Pinpoint the cell where the given text exists, returning its [x, y] midpoint coordinate. 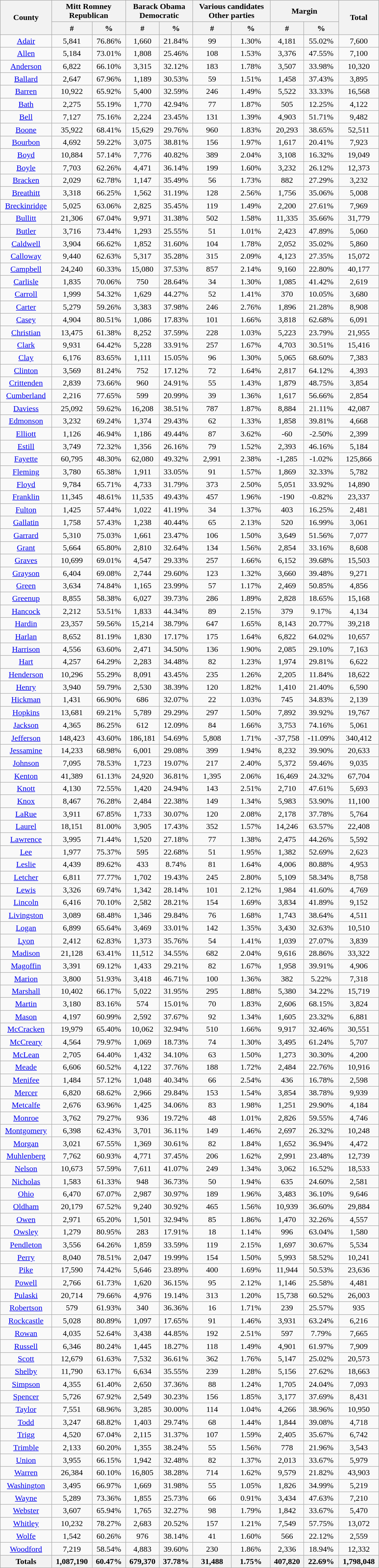
7,383 [359, 358]
65.38% [109, 472]
85 [212, 1219]
566 [287, 1536]
75.16% [109, 117]
66.25% [109, 193]
1,723 [143, 763]
37.45% [176, 1156]
46.94% [109, 434]
Menifee [26, 1080]
6,091 [359, 320]
-2.50% [321, 434]
3,607 [72, 1511]
31,779 [359, 218]
6,027 [143, 599]
1.82% [251, 687]
23.48% [321, 1156]
520 [287, 522]
27.35% [321, 256]
4,266 [287, 1410]
778 [287, 1447]
47.55% [321, 54]
67.55% [109, 1143]
2,013 [287, 1460]
86.25% [109, 725]
2,705 [72, 1055]
17.65% [176, 1321]
2.09% [251, 256]
1,852 [143, 244]
Hancock [26, 611]
21,128 [72, 953]
1,273 [287, 1055]
20,633 [359, 750]
389 [212, 155]
143 [212, 789]
67,704 [359, 776]
7,549 [287, 1523]
2.38% [251, 459]
2.08% [251, 814]
Mitt RomneyRepublican [89, 11]
10,062 [143, 1029]
64.40% [109, 1055]
68.82% [109, 1422]
2,047 [143, 1257]
55.02% [321, 41]
Mason [26, 1017]
6,590 [359, 687]
5,147 [287, 1359]
73.36% [109, 1498]
Hart [26, 662]
Carlisle [26, 282]
5,372 [287, 763]
24.32% [321, 776]
23.99% [176, 586]
1,251 [287, 1105]
612 [143, 725]
29.10% [321, 649]
5,841 [72, 41]
18 [212, 1232]
29.08% [176, 750]
35.49% [176, 180]
37.43% [321, 79]
Margin [305, 11]
787 [212, 408]
1,147 [143, 180]
78.51% [109, 1257]
2,212 [72, 611]
Boyd [26, 155]
59.55% [321, 1118]
1,835 [72, 282]
2,839 [72, 383]
30.67% [321, 1245]
5,223 [287, 332]
5,028 [72, 1321]
24,920 [143, 776]
41,389 [72, 776]
4,130 [72, 789]
2,399 [359, 434]
1,974 [287, 662]
39.48% [321, 573]
5,522 [287, 92]
30.61% [176, 1143]
5,782 [359, 472]
Grayson [26, 573]
25.73% [176, 1498]
63.57% [321, 827]
59.62% [109, 408]
3,247 [72, 1422]
8,608 [359, 548]
3,180 [72, 1004]
38.14% [176, 1536]
16,469 [287, 776]
35.55% [176, 1371]
23,337 [359, 497]
2,810 [143, 548]
2,412 [72, 940]
1,580 [359, 1232]
Floyd [26, 484]
79.66% [109, 1295]
7,762 [72, 1156]
72 [212, 371]
7,093 [359, 1384]
597 [287, 1333]
403 [287, 510]
3,108 [287, 155]
5,808 [212, 738]
1,069 [143, 1042]
131 [212, 117]
13,475 [72, 332]
21.84% [176, 41]
60.33% [109, 269]
81.19% [109, 637]
996 [287, 1232]
4,481 [359, 1283]
Pulaski [26, 1295]
4,733 [143, 484]
Woodford [26, 1549]
8,143 [287, 624]
245 [212, 877]
5,592 [359, 839]
18,622 [359, 674]
24,240 [72, 269]
1,765 [143, 1511]
20,293 [287, 130]
3,905 [143, 827]
3,569 [72, 371]
1,669 [143, 1485]
Fulton [26, 510]
6,416 [72, 903]
49.43% [176, 497]
6,216 [359, 1321]
66.15% [109, 1460]
37.76% [176, 1067]
8,884 [287, 408]
Fleming [26, 472]
4,901 [287, 1346]
1.68% [251, 915]
1,562 [143, 193]
7,077 [359, 535]
8,232 [287, 750]
3,061 [359, 522]
5,022 [143, 991]
66.10% [109, 66]
2,598 [359, 1080]
6,001 [143, 750]
11,345 [72, 497]
510 [212, 1029]
Fayette [26, 459]
10,241 [359, 1257]
22.80% [321, 269]
16 [212, 1308]
Campbell [26, 269]
2,549 [143, 1397]
3,716 [72, 231]
48.75% [321, 383]
1,186 [143, 434]
68.98% [109, 750]
Shelby [26, 1371]
61.24% [321, 1042]
3,931 [287, 1321]
75.37% [109, 852]
2,216 [72, 396]
3,780 [72, 472]
4,746 [359, 1118]
175 [212, 637]
Oldham [26, 1207]
340,412 [359, 738]
286 [212, 599]
30.92% [176, 1207]
Total [359, 17]
73.66% [109, 383]
5,025 [72, 206]
Knox [26, 801]
2,471 [143, 649]
64.26% [109, 1245]
11,790 [72, 1371]
4,769 [359, 890]
-0.82% [321, 497]
35.06% [321, 193]
114 [212, 1410]
1.35% [251, 928]
Martin [26, 1004]
Anderson [26, 66]
83.65% [109, 358]
4,197 [72, 1017]
373 [212, 484]
1,458 [287, 79]
25,092 [72, 408]
68.60% [321, 358]
29.33% [176, 560]
40.82% [176, 155]
Garrard [26, 535]
3,075 [143, 142]
4,123 [287, 256]
206 [212, 1156]
1.75% [251, 1561]
36.81% [176, 776]
295 [212, 991]
6,346 [72, 1346]
5,470 [359, 1511]
39.81% [321, 421]
1,911 [143, 472]
Daviess [26, 408]
5,534 [359, 1245]
Hopkins [26, 712]
5,219 [359, 1485]
11,512 [143, 953]
56 [212, 180]
65.94% [109, 1511]
17.17% [176, 637]
1.95% [251, 852]
14,233 [72, 750]
Madison [26, 953]
69.21% [109, 712]
41.89% [321, 903]
36.10% [321, 1194]
1,758 [72, 522]
32.12% [176, 66]
Livingston [26, 915]
Marion [26, 978]
3,701 [143, 1131]
3,483 [287, 1194]
-190 [287, 497]
465 [212, 1207]
67.92% [109, 1397]
3,434 [287, 1498]
189 [212, 1194]
31.79% [176, 484]
599 [143, 396]
3,824 [359, 1004]
24.94% [176, 789]
14,246 [287, 827]
68.48% [109, 915]
1,879 [287, 383]
1,279 [72, 1232]
29.43% [176, 421]
59.46% [321, 763]
30,551 [359, 1029]
1,826 [287, 1485]
1,844 [287, 1422]
1,346 [143, 915]
32.64% [176, 548]
4,771 [143, 1156]
27.07% [321, 940]
35,922 [72, 130]
25.58% [321, 1283]
63.06% [109, 206]
Casey [26, 320]
Edmonson [26, 421]
39,218 [359, 624]
6,176 [72, 358]
21.11% [321, 408]
23.45% [176, 117]
1.84% [251, 1143]
7,095 [72, 763]
5,065 [287, 358]
Graves [26, 560]
Hickman [26, 700]
Carter [26, 307]
33.33% [321, 92]
67.52% [109, 1207]
6,398 [72, 1131]
36.36% [176, 1308]
7,909 [359, 1346]
50.53% [321, 1270]
3,089 [72, 915]
382 [287, 978]
48.30% [109, 459]
2,828 [287, 599]
35.67% [321, 1435]
199 [212, 167]
1,431 [72, 700]
18,151 [72, 827]
98 [212, 1511]
10,950 [359, 1410]
148,423 [72, 738]
38.79% [176, 624]
4,976 [143, 1295]
Wolfe [26, 1536]
1.33% [251, 421]
2,623 [359, 852]
9,931 [72, 345]
10,673 [72, 1169]
Henderson [26, 674]
2,744 [143, 573]
1,520 [143, 839]
68 [212, 1422]
1,830 [143, 637]
1,984 [287, 890]
10,884 [72, 155]
Christian [26, 332]
3,326 [72, 890]
39.90% [321, 750]
407,820 [287, 1561]
61.97% [321, 1346]
62.63% [109, 256]
29.74% [176, 1422]
Green [26, 586]
62.26% [109, 167]
21,955 [359, 332]
38.28% [176, 1473]
399 [212, 750]
1.24% [251, 1384]
1,859 [143, 1245]
59.56% [109, 624]
69.08% [109, 573]
2.40% [251, 763]
40,177 [359, 269]
Johnson [26, 763]
6,152 [287, 560]
80.88% [321, 865]
10,320 [359, 66]
4,006 [287, 865]
935 [359, 1308]
15,072 [359, 256]
1.97% [251, 142]
10,510 [359, 928]
2,275 [72, 104]
43,903 [359, 1473]
7,611 [143, 1169]
26.32% [321, 1131]
3,834 [287, 903]
19.72% [176, 1118]
3,904 [72, 244]
400 [212, 1270]
10,296 [72, 674]
61.38% [109, 332]
1.79% [251, 1511]
59.26% [109, 307]
17.12% [176, 371]
1,022 [143, 510]
4,906 [359, 966]
5,789 [143, 712]
Franklin [26, 497]
2.76% [251, 307]
976 [143, 1536]
39.92% [321, 712]
Pendleton [26, 1245]
104 [212, 244]
2,178 [287, 814]
51.93% [109, 978]
15.01% [176, 1004]
128 [212, 193]
Harrison [26, 649]
2.80% [251, 877]
16.52% [321, 1169]
4,883 [143, 1549]
9,152 [359, 903]
1,382 [287, 852]
32.63% [321, 928]
5,156 [287, 1371]
22 [212, 700]
2,619 [359, 282]
36.14% [176, 167]
Perry [26, 1257]
58.52% [321, 1257]
21.96% [321, 1447]
38.24% [176, 1447]
Hardin [26, 624]
20.41% [321, 142]
61.40% [109, 1384]
29.90% [321, 1105]
57.43% [109, 522]
2,966 [143, 1093]
8,431 [359, 1397]
1,410 [287, 687]
18.65% [321, 599]
1,842 [287, 1511]
16.32% [321, 155]
9,240 [143, 1207]
44.85% [176, 1333]
Gallatin [26, 522]
2,606 [287, 1004]
89.62% [109, 865]
Lincoln [26, 903]
3,762 [72, 1118]
107 [212, 1435]
27.61% [321, 206]
57.14% [109, 155]
3,839 [359, 940]
31.60% [176, 244]
11.84% [321, 674]
52.69% [321, 852]
57.44% [109, 510]
77.77% [109, 877]
186,181 [143, 738]
745 [287, 700]
39.91% [321, 966]
73.44% [109, 231]
57.12% [109, 1080]
31,488 [212, 1561]
2,481 [359, 510]
Calloway [26, 256]
49.32% [176, 459]
49.44% [176, 434]
10.05% [321, 294]
53.51% [109, 611]
Greenup [26, 599]
1.89% [251, 599]
7,969 [359, 206]
Owsley [26, 1232]
5,289 [72, 1498]
1,445 [143, 1346]
15,080 [143, 269]
59 [212, 79]
750 [143, 282]
33,322 [359, 953]
38.51% [176, 408]
23,357 [72, 624]
1.88% [251, 991]
7,600 [359, 41]
Letcher [26, 877]
54 [212, 940]
4,556 [72, 649]
25.57% [321, 1308]
8,040 [72, 1257]
37.59% [176, 332]
1.65% [251, 624]
20,179 [72, 1207]
64.02% [321, 637]
1,942 [143, 1460]
433 [143, 865]
5,051 [287, 484]
5,109 [287, 877]
34.83% [321, 700]
1.28% [251, 1371]
69.12% [109, 966]
5,310 [72, 535]
Allen [26, 54]
106 [212, 535]
4,953 [359, 865]
3,753 [287, 725]
1.90% [251, 649]
457 [212, 497]
39.68% [321, 560]
22.69% [321, 1561]
67.07% [109, 1194]
Barren [26, 92]
-37,758 [287, 738]
46.16% [321, 446]
2,139 [359, 700]
Henry [26, 687]
5,726 [72, 1397]
47.63% [321, 1498]
65.92% [109, 92]
857 [212, 269]
54.69% [176, 738]
72.55% [109, 789]
32.27% [176, 1511]
33.01% [176, 928]
3,649 [287, 535]
1,999 [72, 294]
7,163 [359, 649]
87 [212, 434]
38.78% [321, 1093]
1,097 [143, 1321]
1,652 [287, 1143]
Boyle [26, 167]
73.01% [109, 54]
5,764 [359, 814]
12.09% [176, 725]
Pike [26, 1270]
47.89% [321, 231]
12,739 [359, 1156]
19.07% [176, 763]
30.00% [176, 1410]
9,482 [359, 117]
61.63% [109, 1359]
60.47% [109, 1561]
7,100 [359, 54]
42,087 [359, 408]
1.43% [251, 383]
2,581 [359, 1181]
Boone [26, 130]
16,208 [143, 408]
5,664 [72, 548]
44.26% [321, 839]
43.60% [109, 738]
38.81% [176, 142]
4,547 [143, 560]
69.24% [109, 421]
Clay [26, 358]
1,126 [72, 434]
7,532 [143, 1359]
8,091 [143, 674]
1,977 [72, 852]
15,214 [143, 624]
60.26% [109, 1536]
38.65% [321, 130]
19,979 [72, 1029]
Ballard [26, 79]
Todd [26, 1422]
6,470 [72, 1194]
59.79% [109, 687]
20.52% [176, 1523]
41.07% [176, 1169]
123 [212, 573]
Bracken [26, 180]
2.50% [251, 484]
1.04% [251, 1410]
39.60% [176, 1549]
Ohio [26, 1194]
1,189 [143, 79]
4,703 [287, 345]
502 [212, 218]
4,557 [359, 1219]
Marshall [26, 991]
88 [212, 1384]
12,679 [72, 1359]
60.99% [109, 1017]
Warren [26, 1473]
2,205 [287, 674]
283 [143, 1232]
17.43% [176, 827]
4,365 [72, 725]
1,085 [287, 282]
1,432 [143, 1055]
63.04% [321, 1232]
63 [212, 1055]
1.51% [251, 79]
100 [212, 978]
3,391 [72, 966]
7.79% [321, 1333]
23.79% [321, 332]
2,592 [143, 1017]
69.01% [109, 560]
16.78% [321, 1080]
4,181 [287, 41]
23,636 [359, 1270]
36.61% [176, 1359]
5,317 [143, 256]
3,469 [143, 928]
936 [143, 1118]
6,811 [72, 877]
Russell [26, 1346]
9,917 [287, 1029]
2.14% [251, 269]
16,568 [359, 92]
4,134 [359, 611]
37.36% [176, 1384]
39.08% [321, 1422]
13,072 [359, 1523]
1.17% [251, 586]
Trimble [26, 1447]
26,384 [72, 1473]
-60 [287, 434]
44.34% [176, 611]
297 [212, 712]
71.44% [109, 839]
1,373 [143, 940]
2,224 [143, 117]
5,979 [359, 1460]
157 [212, 1523]
1,501 [143, 1219]
24.91% [176, 383]
23.47% [176, 535]
Various candidatesOther parties [231, 11]
2,085 [287, 649]
27.29% [321, 180]
44.27% [176, 294]
72.32% [109, 446]
26.16% [176, 446]
2,133 [72, 1447]
33.92% [321, 484]
Montgomery [26, 1131]
74 [212, 1042]
32.33% [321, 472]
19,049 [359, 155]
2,283 [143, 662]
69.74% [109, 890]
28.86% [321, 953]
Spencer [26, 1397]
5,061 [359, 725]
2.13% [251, 522]
948 [143, 1181]
7,923 [359, 142]
Meade [26, 1067]
29.21% [176, 966]
95 [212, 1283]
32.48% [176, 1460]
41.60% [321, 890]
1,111 [143, 358]
9.17% [321, 611]
-1,285 [287, 459]
2,582 [143, 903]
3,383 [143, 307]
76 [212, 915]
647 [212, 624]
4,903 [287, 117]
3,318 [72, 193]
2,115 [143, 1435]
29.81% [321, 662]
Robertson [26, 1308]
1,896 [287, 307]
714 [212, 1473]
58.34% [321, 877]
1,542 [72, 1536]
436 [287, 1080]
1.58% [251, 218]
752 [143, 371]
68.41% [109, 130]
2,393 [287, 446]
9,616 [287, 953]
61.33% [109, 1181]
Wayne [26, 1498]
17.83% [176, 320]
6,742 [359, 1435]
60.20% [109, 1447]
78.53% [109, 763]
83.16% [109, 1004]
2.54% [251, 1080]
9,784 [72, 484]
1,087,190 [72, 1561]
5,693 [359, 789]
36.73% [176, 1181]
4,511 [359, 915]
79.97% [109, 1042]
230 [212, 1549]
Grant [26, 548]
35.76% [176, 940]
8,652 [72, 637]
Laurel [26, 827]
3,556 [72, 1245]
6,606 [72, 1067]
Nelson [26, 1169]
37.69% [321, 1397]
30.53% [176, 79]
Knott [26, 789]
370 [287, 294]
22.12% [321, 1536]
362 [212, 1359]
1,086 [143, 320]
7,776 [143, 155]
Owen [26, 1219]
2,697 [287, 1131]
20,714 [72, 1295]
59.22% [109, 142]
1,165 [143, 586]
3,660 [287, 573]
Jessamine [26, 750]
1.76% [251, 1359]
1,661 [143, 535]
1.05% [251, 1485]
56.66% [321, 396]
8,855 [72, 599]
579 [72, 1308]
24.04% [321, 1384]
2,336 [287, 1549]
3,430 [287, 928]
4,668 [359, 421]
65.20% [109, 1219]
3,507 [287, 66]
1.52% [251, 446]
3,177 [287, 1397]
2,826 [287, 1118]
1,743 [287, 915]
75.03% [109, 535]
30.97% [176, 1194]
2,676 [72, 1105]
3,315 [143, 66]
62.68% [321, 320]
65.80% [109, 548]
4,472 [359, 1143]
5,008 [359, 193]
Morgan [26, 1143]
25.02% [321, 1359]
34.99% [321, 1485]
15,719 [359, 991]
Metcalfe [26, 1105]
142 [212, 928]
1,660 [143, 41]
1,855 [143, 1498]
47.61% [321, 789]
31.98% [176, 1485]
2,029 [72, 180]
19.99% [176, 1257]
4,439 [72, 865]
118 [212, 1346]
McCracken [26, 1029]
22.68% [176, 852]
6,820 [72, 1093]
Bourbon [26, 142]
4,520 [72, 1435]
1.98% [251, 1105]
57.59% [109, 1169]
1,858 [287, 421]
1,833 [143, 611]
70 [212, 1004]
76.28% [109, 801]
6,404 [72, 573]
9,646 [359, 1194]
1,484 [72, 1080]
11,535 [143, 497]
Bullitt [26, 218]
-1.02% [321, 459]
35.45% [176, 206]
70.06% [109, 282]
9,160 [287, 269]
10,699 [72, 560]
3,543 [359, 1447]
Carroll [26, 294]
Magoffin [26, 966]
682 [212, 953]
35.66% [321, 218]
5,860 [359, 244]
2,683 [143, 1523]
50.85% [321, 586]
Kenton [26, 776]
24.60% [321, 1181]
15,503 [359, 560]
33.16% [321, 548]
52.64% [109, 1333]
65.40% [109, 1029]
595 [143, 852]
12,373 [359, 167]
1,403 [143, 1422]
9,440 [72, 256]
8.74% [176, 865]
2,766 [72, 1283]
16.25% [321, 510]
1,420 [143, 789]
1.72% [251, 1067]
32.46% [321, 1029]
10,402 [72, 991]
Lawrence [26, 839]
70.10% [109, 903]
8,467 [72, 801]
18.94% [321, 1549]
37.53% [176, 269]
20.77% [321, 624]
11,944 [287, 1270]
1,620 [143, 1283]
62,080 [143, 459]
4,393 [359, 371]
1,798,048 [359, 1561]
2,530 [143, 687]
188 [212, 1067]
10,916 [359, 1067]
Nicholas [26, 1181]
1,369 [143, 1143]
14,890 [359, 484]
96 [212, 358]
3,634 [72, 586]
67.85% [109, 814]
4,035 [72, 1333]
61.93% [109, 1308]
5,228 [143, 345]
23.89% [176, 1270]
12.25% [321, 104]
1,470 [287, 1219]
51.56% [321, 535]
27.18% [176, 839]
1,697 [287, 1245]
Lee [26, 852]
18.27% [176, 1346]
1,605 [287, 1017]
4,856 [359, 586]
Butler [26, 231]
3,680 [359, 294]
2,647 [72, 79]
8,908 [359, 307]
16,805 [143, 1473]
29.60% [176, 573]
3,800 [72, 978]
Washington [26, 1485]
35.02% [321, 244]
10,248 [359, 1131]
65.64% [109, 928]
4,692 [72, 142]
3,940 [72, 687]
60.10% [109, 1473]
22,408 [359, 827]
80.89% [109, 1321]
1,733 [143, 814]
64.42% [109, 345]
1,146 [287, 1283]
183 [212, 66]
5,380 [287, 991]
34.55% [176, 953]
68.96% [109, 1410]
7,219 [72, 1549]
125,866 [359, 459]
81 [212, 865]
8,252 [143, 332]
1,342 [143, 890]
48 [212, 1118]
63.96% [109, 1105]
33.59% [176, 1245]
54.32% [109, 294]
66.62% [109, 244]
Clinton [26, 371]
2,469 [287, 586]
217 [212, 763]
134 [212, 548]
80.95% [109, 1232]
33.05% [176, 472]
21.28% [321, 307]
McLean [26, 1055]
63.60% [109, 649]
Estill [26, 446]
80.24% [109, 1346]
1.20% [251, 1295]
228 [212, 332]
Bath [26, 104]
25.55% [176, 231]
2,052 [287, 244]
34.06% [176, 1105]
26.12% [321, 167]
Bell [26, 117]
55.19% [109, 104]
35.28% [176, 256]
3,418 [143, 978]
Adair [26, 41]
108 [212, 54]
15,416 [359, 345]
53.90% [321, 801]
32.26% [321, 1219]
7,318 [359, 978]
6,881 [359, 1017]
52 [212, 294]
9,579 [287, 1473]
30.30% [321, 1055]
1,048 [143, 1080]
5,060 [359, 231]
1.32% [251, 573]
31.95% [176, 991]
1.39% [251, 117]
39 [212, 396]
6,899 [72, 928]
7,703 [72, 167]
4,471 [143, 167]
1,238 [143, 522]
1,705 [287, 1384]
63.17% [109, 1371]
64.29% [109, 662]
1,433 [143, 966]
80.51% [109, 320]
3,995 [72, 839]
68.62% [109, 1093]
32.07% [176, 700]
28.14% [176, 890]
Crittenden [26, 383]
46.71% [176, 978]
635 [287, 1181]
4,257 [72, 662]
36.60% [321, 1207]
31.19% [176, 193]
Scott [26, 1359]
29,884 [359, 1207]
3,062 [287, 1169]
33.91% [176, 345]
Union [26, 1460]
Elliott [26, 434]
63.41% [109, 953]
2,987 [143, 1194]
2,475 [287, 839]
77.65% [109, 396]
3,021 [72, 1143]
58.38% [109, 599]
33.98% [321, 66]
Muhlenberg [26, 1156]
1,395 [212, 776]
84 [212, 725]
2,650 [143, 1384]
2,559 [359, 1536]
62.43% [109, 1131]
6,634 [143, 1371]
41.19% [176, 510]
52,511 [359, 130]
9,271 [359, 573]
1,808 [143, 54]
38.96% [321, 1410]
19,767 [359, 712]
38.39% [176, 687]
7,892 [287, 712]
74.84% [109, 586]
36.15% [176, 1283]
25.46% [176, 54]
15,629 [143, 130]
1.14% [251, 1232]
1.85% [251, 1397]
31.38% [176, 218]
41.42% [321, 282]
92 [212, 1017]
34.22% [321, 991]
1.26% [251, 674]
28.21% [176, 903]
29.76% [176, 130]
2,971 [72, 1219]
1,702 [143, 877]
1,629 [143, 294]
679,370 [143, 1561]
2,817 [287, 371]
1,770 [143, 104]
83 [212, 1105]
18,663 [359, 1371]
68.15% [321, 1004]
3,376 [287, 54]
39.73% [176, 599]
379 [287, 611]
2,405 [287, 1435]
81.24% [109, 371]
4,904 [72, 320]
Logan [26, 928]
Jackson [26, 725]
3,818 [287, 320]
89 [212, 611]
McCreary [26, 1042]
34.10% [176, 1055]
2,825 [143, 206]
30.23% [176, 1397]
2,423 [287, 231]
Monroe [26, 1118]
30.51% [321, 345]
3,749 [72, 446]
192 [212, 1333]
Webster [26, 1511]
18,533 [359, 1169]
3,895 [359, 79]
1.54% [251, 1093]
2,200 [287, 206]
4,184 [359, 1105]
34.48% [176, 662]
99 [212, 41]
249 [212, 1169]
58.54% [109, 1549]
Trigg [26, 1435]
66.90% [109, 700]
Whitley [26, 1523]
15,738 [287, 1295]
1,958 [287, 966]
79 [212, 446]
1,869 [287, 472]
7,551 [72, 1410]
Rockcastle [26, 1321]
15,168 [359, 599]
3,438 [143, 1333]
36.11% [176, 1131]
17,590 [72, 1270]
7,210 [359, 1498]
34.50% [176, 649]
Lewis [26, 890]
65 [212, 522]
Harlan [26, 637]
21,306 [72, 218]
10,232 [72, 1523]
1.21% [251, 1523]
62 [212, 421]
10,939 [287, 1207]
Barack ObamaDemocratic [159, 11]
1,293 [143, 231]
57.75% [321, 1523]
5,707 [359, 1042]
882 [287, 180]
2.06% [251, 776]
79.27% [109, 1118]
9,939 [359, 1093]
153 [212, 1093]
2.56% [251, 193]
13,681 [72, 712]
61.73% [109, 1283]
2,710 [287, 789]
1.44% [251, 1422]
1.73% [251, 180]
22.38% [176, 801]
11,335 [287, 218]
574 [143, 1004]
38.64% [321, 915]
40.34% [176, 1080]
4,564 [72, 1042]
315 [212, 256]
19.14% [176, 1295]
6,622 [359, 662]
20.99% [176, 396]
60.93% [109, 1156]
66.17% [109, 991]
50 [212, 1181]
5,400 [143, 92]
55.29% [109, 674]
-11.09% [321, 738]
27.62% [321, 1371]
63.24% [321, 1321]
3,911 [72, 814]
7,665 [359, 1333]
66.97% [109, 1485]
5,983 [287, 801]
61.13% [109, 776]
5,993 [287, 1257]
340 [143, 1308]
313 [212, 1295]
1,583 [72, 1181]
1.53% [251, 54]
5,646 [143, 1270]
136 [212, 649]
352 [212, 827]
65.71% [109, 484]
Rowan [26, 1333]
31.37% [176, 1435]
74.42% [109, 1270]
10,657 [359, 637]
Cumberland [26, 396]
Leslie [26, 865]
64.12% [321, 371]
4,355 [72, 1384]
36.94% [321, 1143]
Mercer [26, 1093]
81.00% [109, 827]
1,355 [143, 1447]
1.59% [251, 1435]
Jefferson [26, 738]
Caldwell [26, 244]
3,955 [72, 1460]
9,971 [143, 218]
Breckinridge [26, 206]
62.83% [109, 940]
0.91% [251, 1498]
41 [212, 1536]
Breathitt [26, 193]
3,285 [143, 1410]
Lyon [26, 940]
18.73% [176, 1042]
22.76% [321, 1067]
9,035 [359, 763]
23.32% [321, 1017]
Powell [26, 1283]
County [26, 17]
30.07% [176, 814]
5,279 [72, 307]
3.62% [251, 434]
5.22% [321, 978]
12,332 [359, 1549]
32.59% [176, 92]
67.96% [109, 79]
76.86% [109, 41]
21.40% [321, 687]
Simpson [26, 1384]
LaRue [26, 814]
17.91% [176, 1232]
57 [212, 586]
42.94% [176, 104]
48.61% [109, 497]
78.27% [109, 1523]
19.43% [176, 877]
60,795 [72, 459]
1.38% [251, 839]
1,374 [143, 421]
21.82% [321, 1473]
37.67% [176, 1017]
4,200 [359, 1055]
686 [143, 700]
37.98% [176, 307]
1.23% [251, 662]
40.44% [176, 522]
1,356 [143, 446]
51.71% [321, 117]
74.16% [321, 725]
Taylor [26, 1410]
1,039 [287, 940]
7,127 [72, 117]
8,758 [359, 877]
Totals [26, 1561]
62.78% [109, 180]
28.64% [176, 282]
20,573 [359, 1359]
11,100 [359, 801]
10,922 [72, 92]
4,718 [359, 1422]
505 [287, 104]
26,003 [359, 1295]
Clark [26, 345]
15.05% [176, 358]
16.99% [321, 522]
235 [212, 674]
1,756 [287, 193]
29.29% [176, 712]
43.45% [176, 674]
